Provide the [x, y] coordinate of the cell's center where the given text is located.  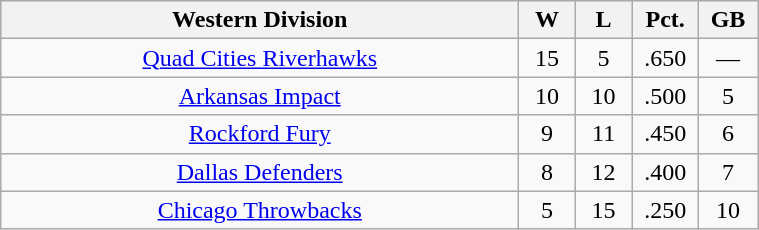
.250 [666, 210]
.400 [666, 172]
W [548, 20]
.450 [666, 134]
Pct. [666, 20]
GB [728, 20]
12 [604, 172]
7 [728, 172]
.500 [666, 96]
Rockford Fury [260, 134]
6 [728, 134]
— [728, 58]
8 [548, 172]
Quad Cities Riverhawks [260, 58]
L [604, 20]
11 [604, 134]
Western Division [260, 20]
Dallas Defenders [260, 172]
9 [548, 134]
Chicago Throwbacks [260, 210]
.650 [666, 58]
Arkansas Impact [260, 96]
